Detect which cell encompasses the target text, then output its (X, Y) center coordinate. 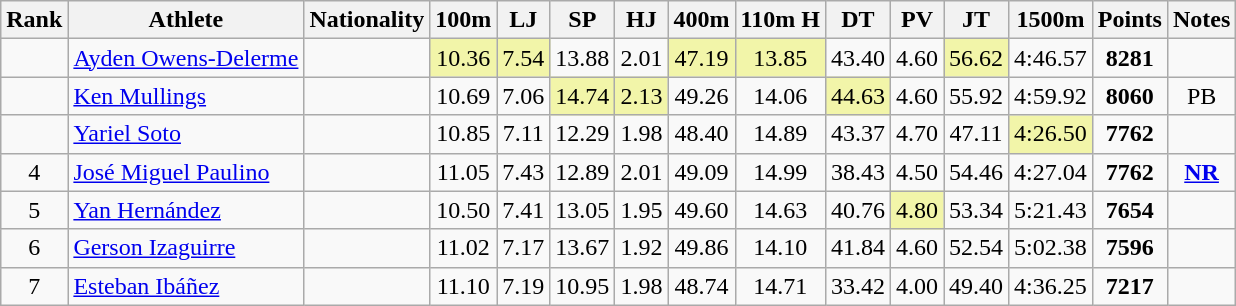
8281 (1130, 58)
12.29 (582, 134)
1.92 (642, 248)
4:36.25 (1051, 286)
44.63 (858, 96)
47.19 (702, 58)
Ayden Owens-Delerme (186, 58)
10.50 (464, 210)
Yan Hernández (186, 210)
48.74 (702, 286)
4.70 (916, 134)
7.19 (524, 286)
13.85 (780, 58)
10.69 (464, 96)
49.86 (702, 248)
5:21.43 (1051, 210)
PV (916, 20)
10.85 (464, 134)
12.89 (582, 172)
11.02 (464, 248)
José Miguel Paulino (186, 172)
4:26.50 (1051, 134)
7.41 (524, 210)
PB (1201, 96)
10.36 (464, 58)
Esteban Ibáñez (186, 286)
4:59.92 (1051, 96)
Notes (1201, 20)
14.99 (780, 172)
1.95 (642, 210)
NR (1201, 172)
4:27.04 (1051, 172)
Ken Mullings (186, 96)
7.06 (524, 96)
49.40 (976, 286)
7.54 (524, 58)
110m H (780, 20)
55.92 (976, 96)
14.89 (780, 134)
14.06 (780, 96)
7.11 (524, 134)
5:02.38 (1051, 248)
7.17 (524, 248)
4.50 (916, 172)
4.00 (916, 286)
11.05 (464, 172)
6 (34, 248)
14.71 (780, 286)
4:46.57 (1051, 58)
53.34 (976, 210)
5 (34, 210)
56.62 (976, 58)
7.43 (524, 172)
14.10 (780, 248)
49.26 (702, 96)
1500m (1051, 20)
400m (702, 20)
7596 (1130, 248)
4.80 (916, 210)
7 (34, 286)
HJ (642, 20)
49.09 (702, 172)
11.10 (464, 286)
13.05 (582, 210)
40.76 (858, 210)
JT (976, 20)
49.60 (702, 210)
Gerson Izaguirre (186, 248)
14.63 (780, 210)
Points (1130, 20)
4 (34, 172)
Rank (34, 20)
Yariel Soto (186, 134)
47.11 (976, 134)
7217 (1130, 286)
48.40 (702, 134)
41.84 (858, 248)
13.88 (582, 58)
LJ (524, 20)
54.46 (976, 172)
SP (582, 20)
52.54 (976, 248)
Athlete (186, 20)
13.67 (582, 248)
33.42 (858, 286)
7654 (1130, 210)
Nationality (367, 20)
100m (464, 20)
14.74 (582, 96)
8060 (1130, 96)
43.37 (858, 134)
38.43 (858, 172)
43.40 (858, 58)
DT (858, 20)
10.95 (582, 286)
2.13 (642, 96)
